Pinpoint the cell where the given text exists, returning its [X, Y] midpoint coordinate. 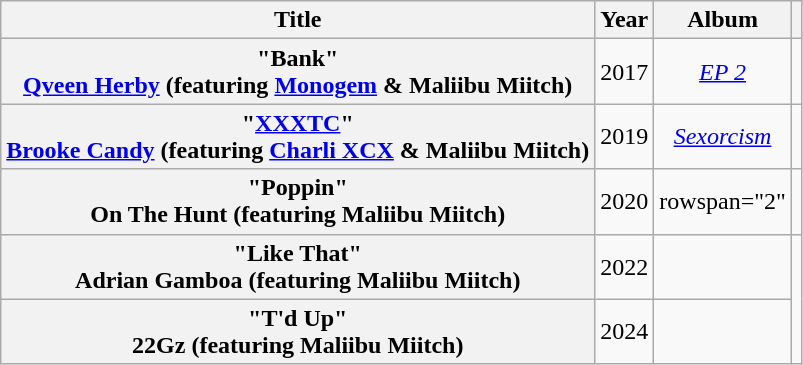
rowspan="2" [723, 202]
Year [624, 20]
"Poppin" On The Hunt (featuring Maliibu Miitch) [298, 202]
2020 [624, 202]
2024 [624, 332]
"XXXTC" Brooke Candy (featuring Charli XCX & Maliibu Miitch) [298, 136]
2019 [624, 136]
"T'd Up" 22Gz (featuring Maliibu Miitch) [298, 332]
Title [298, 20]
"Bank" Qveen Herby (featuring Monogem & Maliibu Miitch) [298, 72]
"Like That" Adrian Gamboa (featuring Maliibu Miitch) [298, 266]
EP 2 [723, 72]
2022 [624, 266]
Album [723, 20]
2017 [624, 72]
Sexorcism [723, 136]
